Find where the given text appears and provide that cell's center as (X, Y) coordinate. 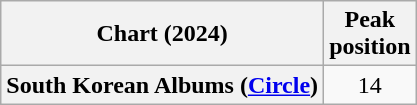
Chart (2024) (162, 34)
14 (370, 85)
South Korean Albums (Circle) (162, 85)
Peakposition (370, 34)
